Return the [X, Y] coordinate for the center point of the cell that contains the specified text.  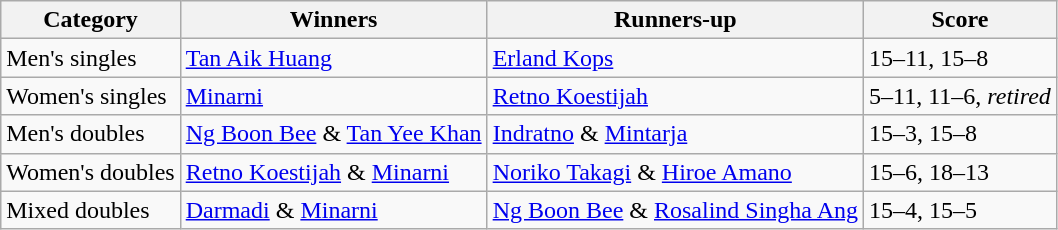
5–11, 11–6, retired [960, 96]
Erland Kops [675, 58]
Men's doubles [90, 134]
Minarni [334, 96]
Darmadi & Minarni [334, 210]
Tan Aik Huang [334, 58]
Retno Koestijah [675, 96]
Ng Boon Bee & Rosalind Singha Ang [675, 210]
Category [90, 20]
Mixed doubles [90, 210]
Winners [334, 20]
Women's singles [90, 96]
Noriko Takagi & Hiroe Amano [675, 172]
15–11, 15–8 [960, 58]
15–6, 18–13 [960, 172]
15–3, 15–8 [960, 134]
Men's singles [90, 58]
Indratno & Mintarja [675, 134]
15–4, 15–5 [960, 210]
Runners-up [675, 20]
Ng Boon Bee & Tan Yee Khan [334, 134]
Retno Koestijah & Minarni [334, 172]
Score [960, 20]
Women's doubles [90, 172]
